Extract the [x, y] coordinate from the center of the cell holding the provided text.  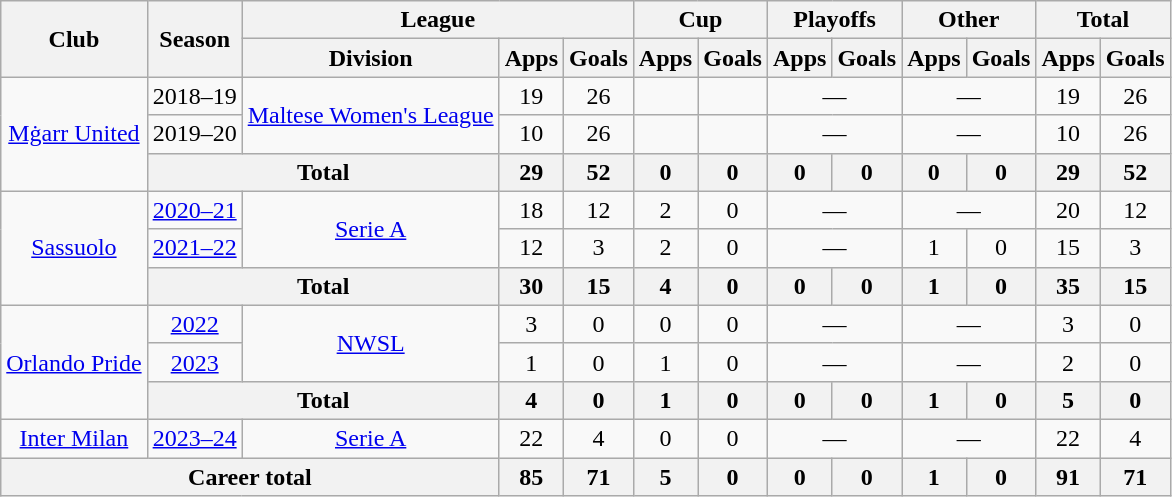
85 [531, 477]
30 [531, 286]
Season [194, 39]
Cup [700, 20]
2022 [194, 324]
2019–20 [194, 134]
2023–24 [194, 438]
Division [370, 58]
Playoffs [834, 20]
Sassuolo [74, 248]
Maltese Women's League [370, 115]
Mġarr United [74, 134]
NWSL [370, 343]
Orlando Pride [74, 362]
2018–19 [194, 96]
2020–21 [194, 210]
2021–22 [194, 248]
35 [1068, 286]
20 [1068, 210]
Inter Milan [74, 438]
18 [531, 210]
Other [969, 20]
League [438, 20]
2023 [194, 362]
Club [74, 39]
Career total [250, 477]
91 [1068, 477]
